From the cell containing the given text, extract its center point as (X, Y) coordinate. 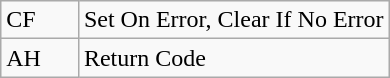
CF (40, 20)
Return Code (234, 58)
Set On Error, Clear If No Error (234, 20)
AH (40, 58)
